From the cell containing the given text, extract its center point as (X, Y) coordinate. 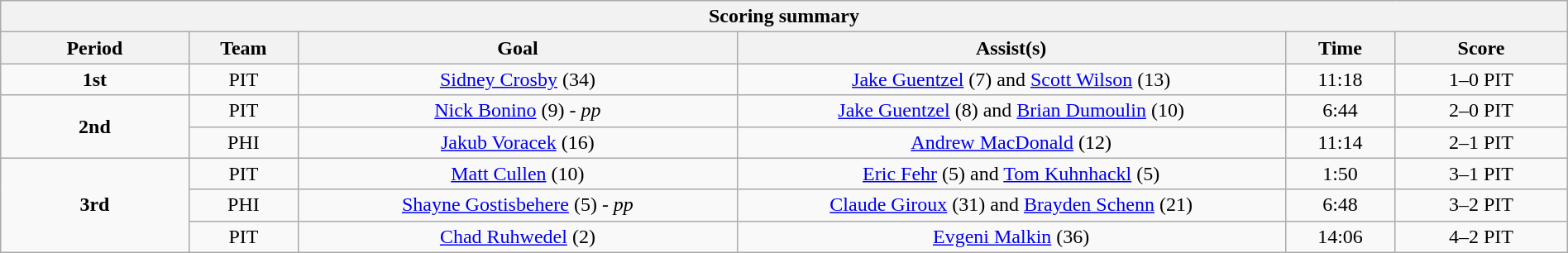
Assist(s) (1011, 48)
Jakub Voracek (16) (518, 142)
3–2 PIT (1481, 205)
3–1 PIT (1481, 174)
Claude Giroux (31) and Brayden Schenn (21) (1011, 205)
4–2 PIT (1481, 236)
6:48 (1340, 205)
Shayne Gostisbehere (5) - pp (518, 205)
Period (94, 48)
2–0 PIT (1481, 111)
Score (1481, 48)
3rd (94, 205)
Sidney Crosby (34) (518, 79)
Time (1340, 48)
Goal (518, 48)
Nick Bonino (9) - pp (518, 111)
Team (243, 48)
11:14 (1340, 142)
Scoring summary (784, 17)
1–0 PIT (1481, 79)
Andrew MacDonald (12) (1011, 142)
Jake Guentzel (7) and Scott Wilson (13) (1011, 79)
2–1 PIT (1481, 142)
Matt Cullen (10) (518, 174)
2nd (94, 126)
14:06 (1340, 236)
Eric Fehr (5) and Tom Kuhnhackl (5) (1011, 174)
11:18 (1340, 79)
1st (94, 79)
Jake Guentzel (8) and Brian Dumoulin (10) (1011, 111)
Evgeni Malkin (36) (1011, 236)
6:44 (1340, 111)
1:50 (1340, 174)
Chad Ruhwedel (2) (518, 236)
